Locate the cell with the specified text and output its [X, Y] center coordinate. 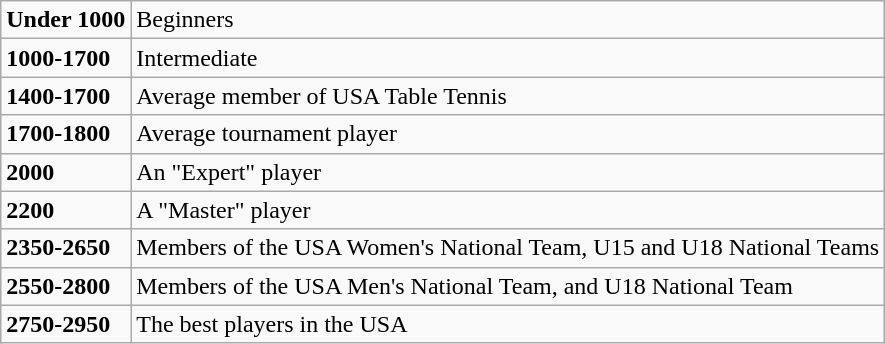
1000-1700 [66, 58]
Average tournament player [508, 134]
An "Expert" player [508, 172]
1700-1800 [66, 134]
Intermediate [508, 58]
Beginners [508, 20]
Under 1000 [66, 20]
2000 [66, 172]
2350-2650 [66, 248]
2550-2800 [66, 286]
2750-2950 [66, 324]
1400-1700 [66, 96]
Members of the USA Women's National Team, U15 and U18 National Teams [508, 248]
Average member of USA Table Tennis [508, 96]
The best players in the USA [508, 324]
Members of the USA Men's National Team, and U18 National Team [508, 286]
A "Master" player [508, 210]
2200 [66, 210]
